Return (X, Y) of the center of cell containing provided text 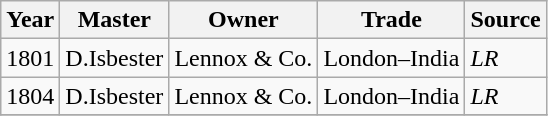
Year (30, 20)
Source (506, 20)
Owner (244, 20)
Master (114, 20)
1804 (30, 96)
Trade (392, 20)
1801 (30, 58)
